Search for the cell housing the specified text and yield its (x, y) center coordinate. 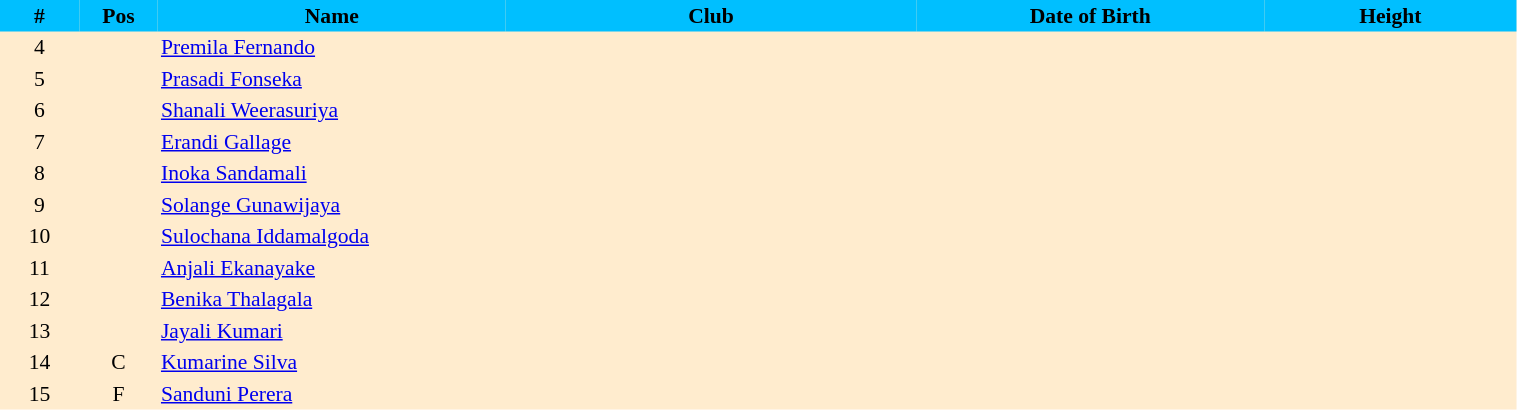
Jayali Kumari (332, 331)
Prasadi Fonseka (332, 79)
Sulochana Iddamalgoda (332, 236)
15 (40, 394)
Sanduni Perera (332, 394)
8 (40, 174)
# (40, 16)
Benika Thalagala (332, 300)
C (118, 362)
11 (40, 268)
14 (40, 362)
Solange Gunawijaya (332, 205)
Kumarine Silva (332, 362)
Inoka Sandamali (332, 174)
Name (332, 16)
Premila Fernando (332, 48)
10 (40, 236)
Shanali Weerasuriya (332, 110)
F (118, 394)
Club (712, 16)
Pos (118, 16)
4 (40, 48)
13 (40, 331)
7 (40, 142)
5 (40, 79)
9 (40, 205)
Date of Birth (1090, 16)
6 (40, 110)
12 (40, 300)
Anjali Ekanayake (332, 268)
Erandi Gallage (332, 142)
Height (1390, 16)
